Find where the given text appears and provide that cell's center as [X, Y] coordinate. 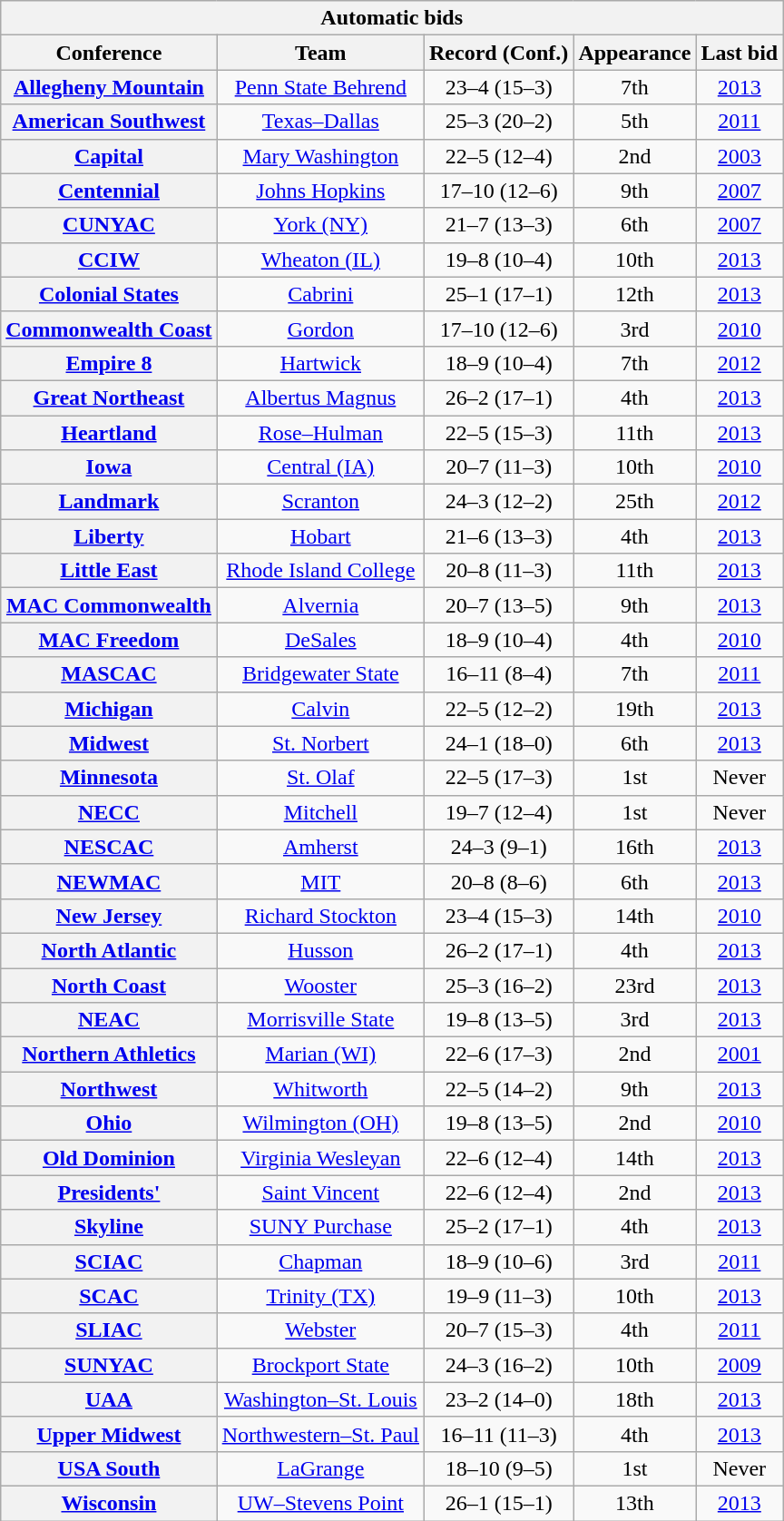
Mary Washington [320, 156]
18–10 (9–5) [499, 1468]
St. Olaf [320, 778]
DeSales [320, 640]
Washington–St. Louis [320, 1399]
19–8 (10–4) [499, 260]
21–6 (13–3) [499, 536]
NEAC [109, 1020]
Husson [320, 950]
2009 [740, 1365]
Empire 8 [109, 363]
Capital [109, 156]
Calvin [320, 709]
24–3 (12–2) [499, 502]
LaGrange [320, 1468]
USA South [109, 1468]
26–1 (15–1) [499, 1503]
MIT [320, 881]
Rose–Hulman [320, 433]
Ohio [109, 1124]
Team [320, 53]
American Southwest [109, 122]
20–7 (13–5) [499, 605]
St. Norbert [320, 743]
CCIW [109, 260]
Presidents' [109, 1192]
Centennial [109, 191]
NESCAC [109, 847]
16th [635, 847]
Amherst [320, 847]
23–2 (14–0) [499, 1399]
Whitworth [320, 1089]
Colonial States [109, 294]
Automatic bids [392, 18]
SUNY Purchase [320, 1227]
Minnesota [109, 778]
16–11 (11–3) [499, 1434]
Rhode Island College [320, 571]
20–8 (8–6) [499, 881]
Liberty [109, 536]
24–3 (16–2) [499, 1365]
23rd [635, 985]
Appearance [635, 53]
20–8 (11–3) [499, 571]
Northern Athletics [109, 1055]
MAC Freedom [109, 640]
Commonwealth Coast [109, 329]
CUNYAC [109, 225]
Michigan [109, 709]
12th [635, 294]
Landmark [109, 502]
Record (Conf.) [499, 53]
UAA [109, 1399]
Penn State Behrend [320, 87]
Wilmington (OH) [320, 1124]
Scranton [320, 502]
UW–Stevens Point [320, 1503]
Virginia Wesleyan [320, 1158]
13th [635, 1503]
16–11 (8–4) [499, 674]
NEWMAC [109, 881]
Marian (WI) [320, 1055]
Old Dominion [109, 1158]
25–1 (17–1) [499, 294]
25–2 (17–1) [499, 1227]
Wooster [320, 985]
Trinity (TX) [320, 1296]
Morrisville State [320, 1020]
2001 [740, 1055]
Central (IA) [320, 467]
Cabrini [320, 294]
22–5 (12–2) [499, 709]
Iowa [109, 467]
2003 [740, 156]
Northwestern–St. Paul [320, 1434]
Great Northeast [109, 397]
York (NY) [320, 225]
22–6 (17–3) [499, 1055]
19–9 (11–3) [499, 1296]
Wisconsin [109, 1503]
MASCAC [109, 674]
MAC Commonwealth [109, 605]
25–3 (16–2) [499, 985]
18–9 (10–6) [499, 1261]
19–7 (12–4) [499, 812]
Skyline [109, 1227]
20–7 (15–3) [499, 1330]
Upper Midwest [109, 1434]
Hartwick [320, 363]
SCAC [109, 1296]
Northwest [109, 1089]
Alvernia [320, 605]
22–5 (12–4) [499, 156]
22–5 (14–2) [499, 1089]
NECC [109, 812]
18th [635, 1399]
SUNYAC [109, 1365]
24–1 (18–0) [499, 743]
Saint Vincent [320, 1192]
Conference [109, 53]
North Atlantic [109, 950]
22–5 (17–3) [499, 778]
24–3 (9–1) [499, 847]
SLIAC [109, 1330]
Albertus Magnus [320, 397]
Wheaton (IL) [320, 260]
Heartland [109, 433]
Allegheny Mountain [109, 87]
25th [635, 502]
Richard Stockton [320, 916]
Bridgewater State [320, 674]
Gordon [320, 329]
Chapman [320, 1261]
New Jersey [109, 916]
Webster [320, 1330]
Midwest [109, 743]
21–7 (13–3) [499, 225]
5th [635, 122]
22–5 (15–3) [499, 433]
SCIAC [109, 1261]
20–7 (11–3) [499, 467]
Brockport State [320, 1365]
Texas–Dallas [320, 122]
Little East [109, 571]
25–3 (20–2) [499, 122]
19th [635, 709]
North Coast [109, 985]
Last bid [740, 53]
Johns Hopkins [320, 191]
Hobart [320, 536]
Mitchell [320, 812]
